Determine the (X, Y) coordinate at the center of the cell enclosing the given text.  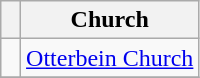
Otterbein Church (110, 58)
Church (110, 20)
